Pinpoint the cell where the given text exists, returning its (X, Y) midpoint coordinate. 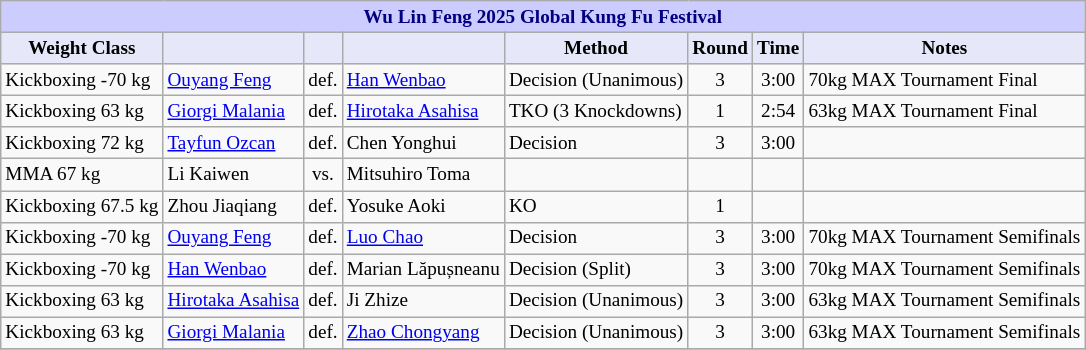
Tayfun Ozcan (234, 143)
Weight Class (82, 48)
Notes (944, 48)
vs. (323, 175)
Decision (Split) (596, 270)
KO (596, 206)
Method (596, 48)
70kg MAX Tournament Final (944, 80)
Wu Lin Feng 2025 Global Kung Fu Festival (543, 17)
Marian Lăpușneanu (423, 270)
Kickboxing 72 kg (82, 143)
Mitsuhiro Toma (423, 175)
Zhou Jiaqiang (234, 206)
Kickboxing 67.5 kg (82, 206)
Luo Chao (423, 238)
MMA 67 kg (82, 175)
Li Kaiwen (234, 175)
Chen Yonghui (423, 143)
Time (778, 48)
Round (720, 48)
Ji Zhize (423, 301)
63kg MAX Tournament Final (944, 111)
Yosuke Aoki (423, 206)
2:54 (778, 111)
TKO (3 Knockdowns) (596, 111)
Zhao Chongyang (423, 333)
